Detect which cell encompasses the target text, then output its (x, y) center coordinate. 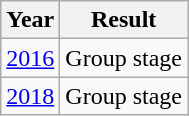
Year (30, 20)
2018 (30, 96)
2016 (30, 58)
Result (124, 20)
